Extract the [x, y] coordinate from the center of the cell holding the provided text.  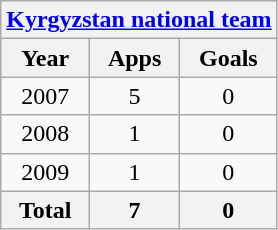
Kyrgyzstan national team [139, 20]
Total [46, 210]
Apps [135, 58]
7 [135, 210]
5 [135, 96]
2009 [46, 172]
Year [46, 58]
Goals [229, 58]
2007 [46, 96]
2008 [46, 134]
